Determine the (X, Y) coordinate at the center of the cell enclosing the given text.  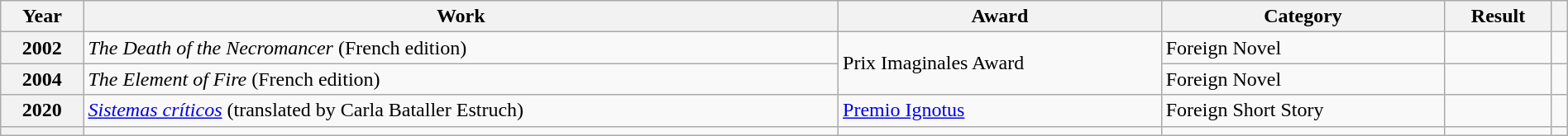
Award (1001, 16)
Result (1499, 16)
2004 (42, 79)
The Element of Fire (French edition) (461, 79)
Foreign Short Story (1303, 110)
Premio Ignotus (1001, 110)
The Death of the Necromancer (French edition) (461, 48)
Sistemas críticos (translated by Carla Bataller Estruch) (461, 110)
Work (461, 16)
Prix Imaginales Award (1001, 63)
Category (1303, 16)
2002 (42, 48)
Year (42, 16)
2020 (42, 110)
